Locate the cell with the specified text and output its [x, y] center coordinate. 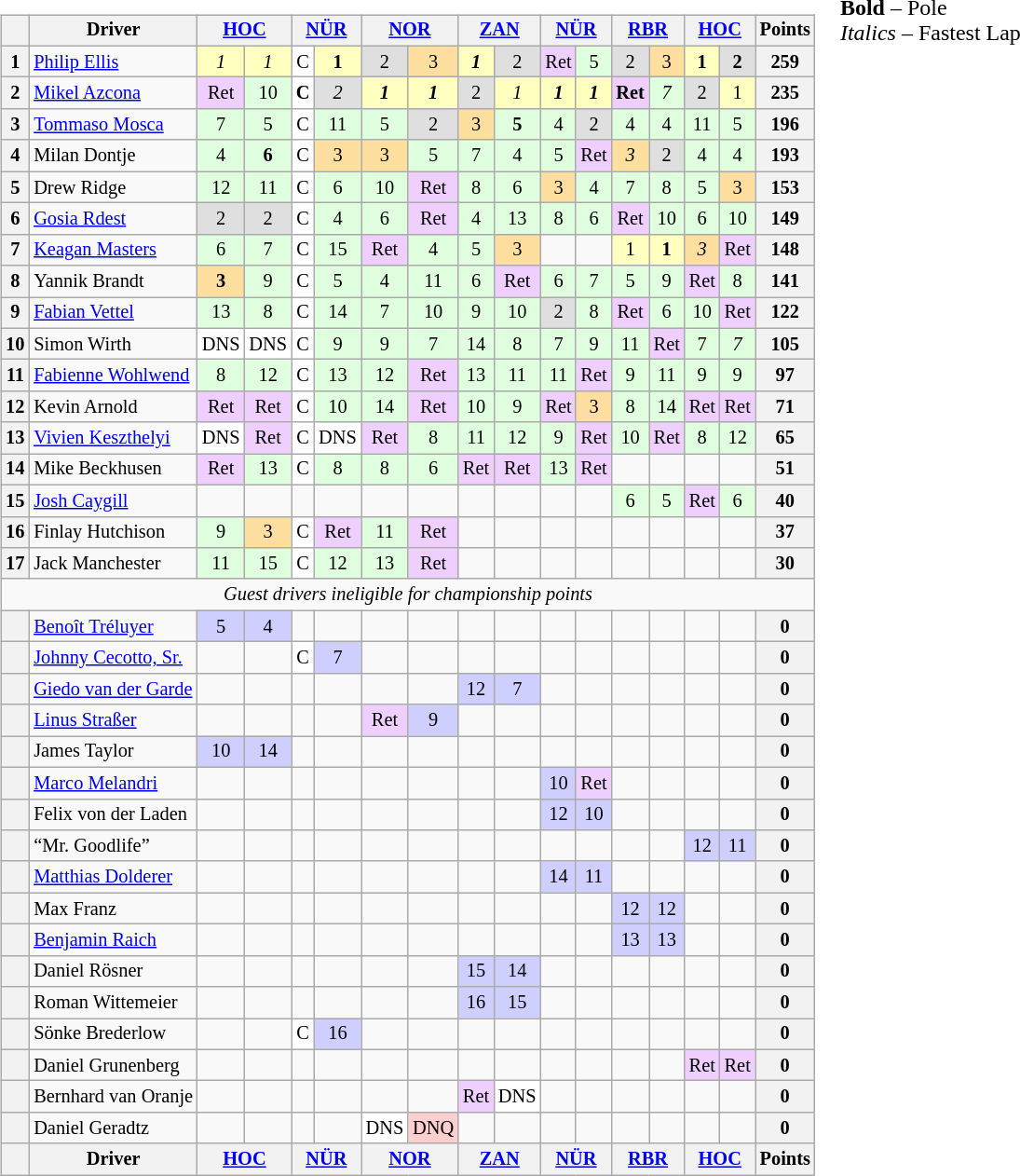
Finlay Hutchison [114, 532]
Giedo van der Garde [114, 689]
Daniel Geradtz [114, 1128]
Johnny Cecotto, Sr. [114, 658]
97 [785, 376]
Yannik Brandt [114, 281]
Philip Ellis [114, 62]
“Mr. Goodlife” [114, 846]
Max Franz [114, 909]
Daniel Rösner [114, 971]
Vivien Keszthelyi [114, 438]
Marco Melandri [114, 783]
Keagan Masters [114, 250]
Josh Caygill [114, 500]
235 [785, 93]
Fabian Vettel [114, 313]
65 [785, 438]
153 [785, 187]
259 [785, 62]
Mike Beckhusen [114, 470]
James Taylor [114, 752]
17 [15, 564]
71 [785, 407]
Tommaso Mosca [114, 125]
122 [785, 313]
37 [785, 532]
Sönke Brederlow [114, 1034]
Felix von der Laden [114, 814]
Matthias Dolderer [114, 877]
Jack Manchester [114, 564]
Simon Wirth [114, 344]
193 [785, 156]
Milan Dontje [114, 156]
40 [785, 500]
Benoît Tréluyer [114, 626]
Roman Wittemeier [114, 1003]
149 [785, 219]
Benjamin Raich [114, 940]
Bernhard van Oranje [114, 1097]
141 [785, 281]
51 [785, 470]
DNQ [433, 1128]
Linus Straßer [114, 720]
Mikel Azcona [114, 93]
148 [785, 250]
Fabienne Wohlwend [114, 376]
Guest drivers ineligible for championship points [408, 595]
Drew Ridge [114, 187]
Gosia Rdest [114, 219]
105 [785, 344]
Kevin Arnold [114, 407]
196 [785, 125]
30 [785, 564]
Daniel Grunenberg [114, 1065]
